Extract the (X, Y) coordinate from the center of the cell holding the provided text.  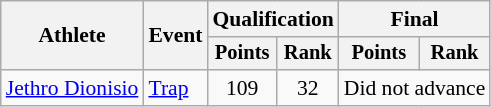
Athlete (72, 36)
Did not advance (415, 88)
Trap (175, 88)
Event (175, 36)
109 (242, 88)
Qualification (272, 19)
32 (308, 88)
Final (415, 19)
Jethro Dionisio (72, 88)
